From the cell containing the given text, extract its center point as (X, Y) coordinate. 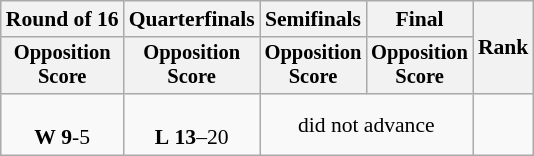
did not advance (366, 124)
Round of 16 (62, 19)
Semifinals (314, 19)
Quarterfinals (192, 19)
Rank (504, 48)
L 13–20 (192, 124)
Final (420, 19)
W 9-5 (62, 124)
